Search for the cell housing the specified text and yield its [x, y] center coordinate. 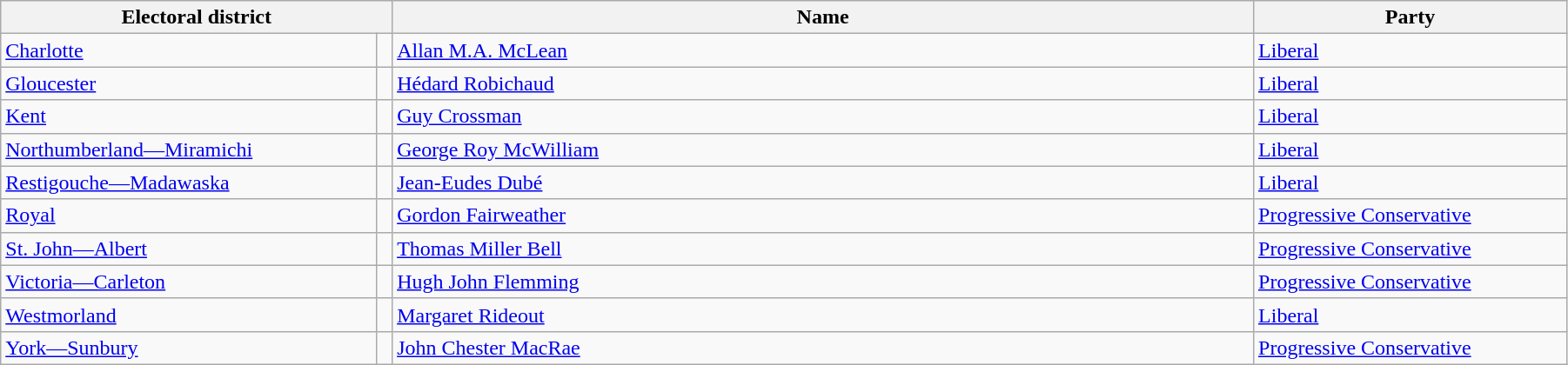
Kent [189, 116]
Guy Crossman [823, 116]
Gloucester [189, 83]
Hédard Robichaud [823, 83]
Restigouche—Madawaska [189, 182]
Margaret Rideout [823, 315]
Westmorland [189, 315]
Jean-Eudes Dubé [823, 182]
Victoria—Carleton [189, 282]
York—Sunbury [189, 348]
George Roy McWilliam [823, 149]
Gordon Fairweather [823, 216]
Name [823, 17]
Northumberland—Miramichi [189, 149]
Allan M.A. McLean [823, 50]
St. John—Albert [189, 249]
Party [1411, 17]
Royal [189, 216]
Electoral district [197, 17]
Charlotte [189, 50]
Hugh John Flemming [823, 282]
Thomas Miller Bell [823, 249]
John Chester MacRae [823, 348]
